Locate the cell with the specified text and output its [X, Y] center coordinate. 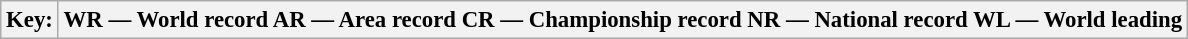
Key: [30, 20]
WR — World record AR — Area record CR — Championship record NR — National record WL — World leading [622, 20]
